Scan for the cell matching the given text and deliver its [x, y] coordinate at center. 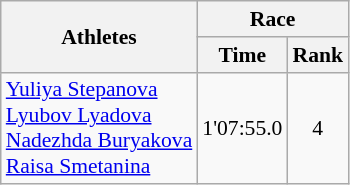
1'07:55.0 [242, 128]
4 [318, 128]
Athletes [100, 36]
Race [272, 19]
Time [242, 55]
Rank [318, 55]
Yuliya StepanovaLyubov LyadovaNadezhda BuryakovaRaisa Smetanina [100, 128]
